From the cell containing the given text, extract its center point as (X, Y) coordinate. 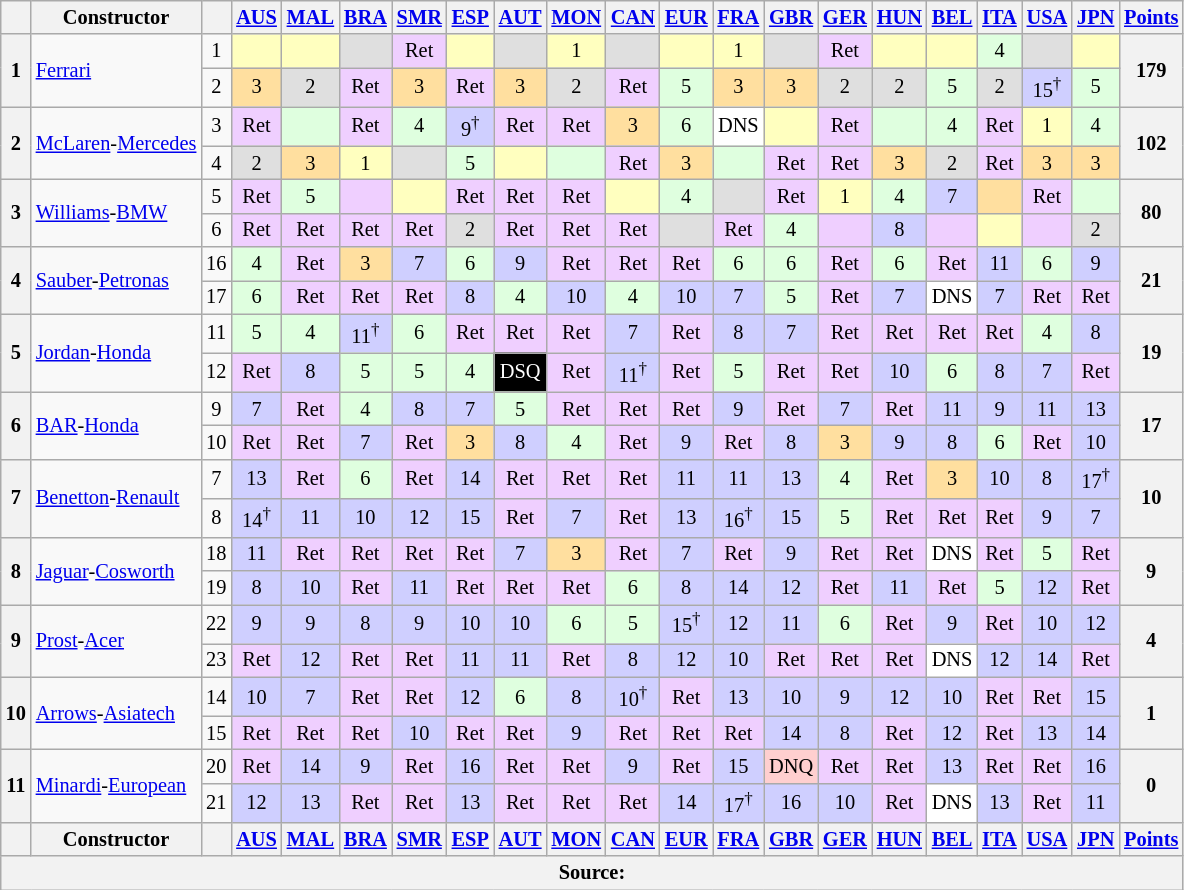
22 (216, 624)
9† (470, 126)
Sauber-Petronas (116, 280)
Jordan-Honda (116, 353)
179 (1151, 70)
Minardi-European (116, 786)
McLaren-Mercedes (116, 144)
10† (633, 696)
Arrows-Asiatech (116, 714)
102 (1151, 144)
Source: (592, 873)
Jaguar-Cosworth (116, 570)
Prost-Acer (116, 640)
DNQ (791, 767)
16† (739, 518)
Benetton-Renault (116, 498)
Williams-BMW (116, 212)
18 (216, 554)
23 (216, 660)
Ferrari (116, 70)
80 (1151, 212)
BAR-Honda (116, 426)
DSQ (520, 372)
0 (1151, 786)
20 (216, 767)
14† (256, 518)
